For the text-containing cell, return its midpoint in [X, Y] coordinate format. 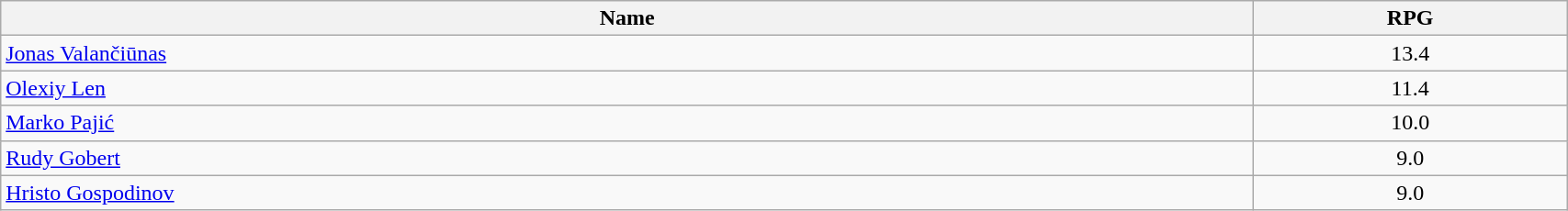
Olexiy Len [627, 88]
13.4 [1411, 53]
Hristo Gospodinov [627, 193]
Marko Pajić [627, 123]
RPG [1411, 18]
11.4 [1411, 88]
10.0 [1411, 123]
Rudy Gobert [627, 158]
Name [627, 18]
Jonas Valančiūnas [627, 53]
